For the text-containing cell, return its midpoint in [X, Y] coordinate format. 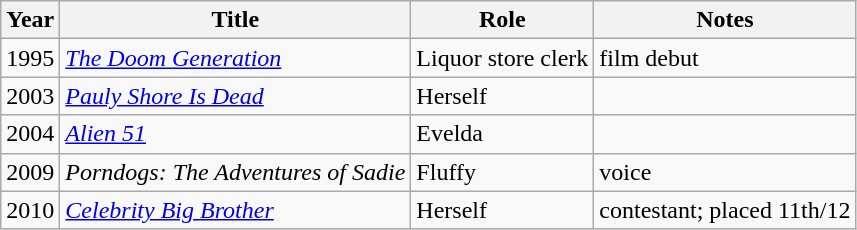
Year [30, 20]
Evelda [502, 134]
Pauly Shore Is Dead [236, 96]
2009 [30, 172]
film debut [725, 58]
Celebrity Big Brother [236, 210]
1995 [30, 58]
Notes [725, 20]
Porndogs: The Adventures of Sadie [236, 172]
Role [502, 20]
contestant; placed 11th/12 [725, 210]
Liquor store clerk [502, 58]
voice [725, 172]
2003 [30, 96]
The Doom Generation [236, 58]
2004 [30, 134]
Alien 51 [236, 134]
Fluffy [502, 172]
Title [236, 20]
2010 [30, 210]
